Locate the cell with the specified text and output its (x, y) center coordinate. 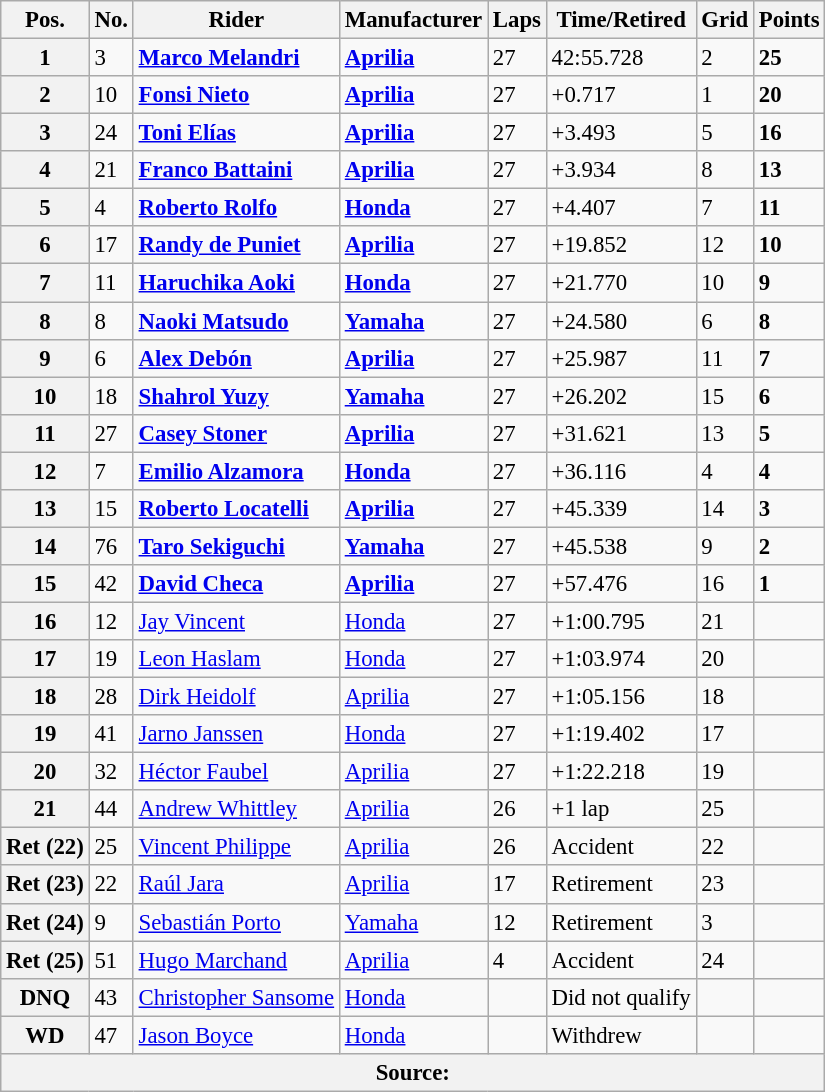
Marco Melandri (236, 58)
Withdrew (621, 1035)
Roberto Locatelli (236, 509)
+25.987 (621, 358)
+19.852 (621, 245)
Leon Haslam (236, 659)
+21.770 (621, 283)
Sebastián Porto (236, 922)
42 (111, 584)
44 (111, 809)
76 (111, 546)
+1:03.974 (621, 659)
Ret (24) (45, 922)
Casey Stoner (236, 433)
Manufacturer (413, 20)
Christopher Sansome (236, 997)
Dirk Heidolf (236, 697)
+26.202 (621, 396)
+4.407 (621, 208)
Roberto Rolfo (236, 208)
51 (111, 960)
+3.934 (621, 170)
+31.621 (621, 433)
+1:00.795 (621, 621)
Toni Elías (236, 133)
23 (724, 885)
+1 lap (621, 809)
Andrew Whittley (236, 809)
Rider (236, 20)
Haruchika Aoki (236, 283)
Shahrol Yuzy (236, 396)
+45.538 (621, 546)
Jay Vincent (236, 621)
32 (111, 772)
Randy de Puniet (236, 245)
Ret (22) (45, 847)
Vincent Philippe (236, 847)
David Checa (236, 584)
42:55.728 (621, 58)
+1:22.218 (621, 772)
Points (790, 20)
+3.493 (621, 133)
Héctor Faubel (236, 772)
Taro Sekiguchi (236, 546)
Franco Battaini (236, 170)
Pos. (45, 20)
Ret (25) (45, 960)
+57.476 (621, 584)
Raúl Jara (236, 885)
+1:05.156 (621, 697)
Jarno Janssen (236, 734)
Time/Retired (621, 20)
43 (111, 997)
Grid (724, 20)
41 (111, 734)
Source: (413, 1073)
DNQ (45, 997)
+24.580 (621, 321)
+36.116 (621, 471)
28 (111, 697)
Alex Debón (236, 358)
47 (111, 1035)
WD (45, 1035)
Jason Boyce (236, 1035)
+45.339 (621, 509)
Fonsi Nieto (236, 95)
Did not qualify (621, 997)
No. (111, 20)
Ret (23) (45, 885)
Naoki Matsudo (236, 321)
Hugo Marchand (236, 960)
+0.717 (621, 95)
+1:19.402 (621, 734)
Laps (518, 20)
Emilio Alzamora (236, 471)
